Detect which cell encompasses the target text, then output its (x, y) center coordinate. 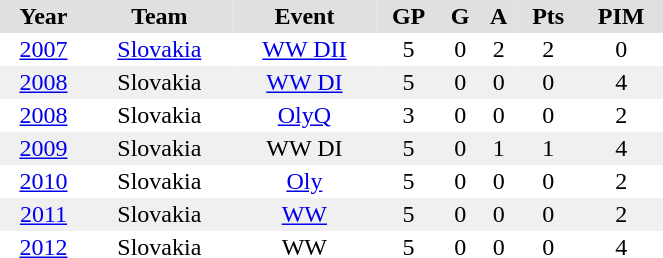
OlyQ (304, 116)
Event (304, 16)
2011 (44, 214)
Year (44, 16)
A (499, 16)
2009 (44, 148)
GP (408, 16)
Team (160, 16)
Oly (304, 182)
G (460, 16)
WW DII (304, 50)
3 (408, 116)
2007 (44, 50)
2010 (44, 182)
Pts (548, 16)
WW (304, 214)
